Identify which cell holds the provided text, then report its [x, y] central coordinate. 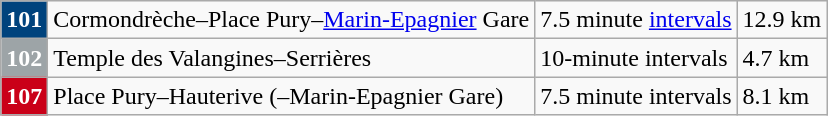
4.7 km [782, 58]
102 [24, 58]
107 [24, 96]
Place Pury–Hauterive (–Marin-Epagnier Gare) [292, 96]
Cormondrèche–Place Pury–Marin-Epagnier Gare [292, 20]
12.9 km [782, 20]
10-minute intervals [636, 58]
Temple des Valangines–Serrières [292, 58]
101 [24, 20]
8.1 km [782, 96]
